For the text-containing cell, return its midpoint in (x, y) coordinate format. 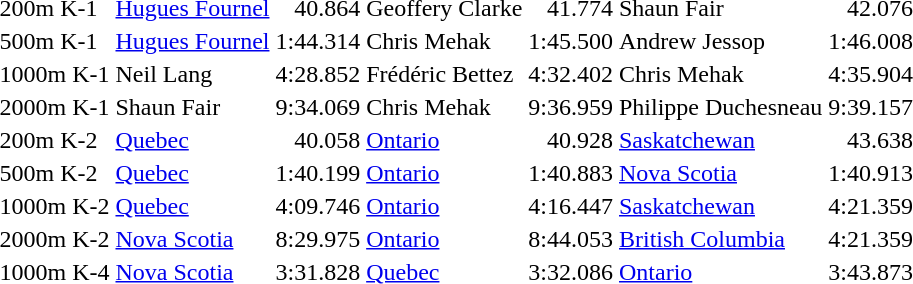
Shaun Fair (192, 107)
40.928 (571, 140)
40.058 (318, 140)
1:40.883 (571, 173)
British Columbia (721, 239)
4:32.402 (571, 74)
1:44.314 (318, 41)
1:40.199 (318, 173)
4:16.447 (571, 206)
9:36.959 (571, 107)
Andrew Jessop (721, 41)
8:44.053 (571, 239)
4:09.746 (318, 206)
Neil Lang (192, 74)
Philippe Duchesneau (721, 107)
8:29.975 (318, 239)
9:34.069 (318, 107)
4:28.852 (318, 74)
Hugues Fournel (192, 41)
Frédéric Bettez (444, 74)
1:45.500 (571, 41)
